Determine the [X, Y] coordinate at the center of the cell enclosing the given text.  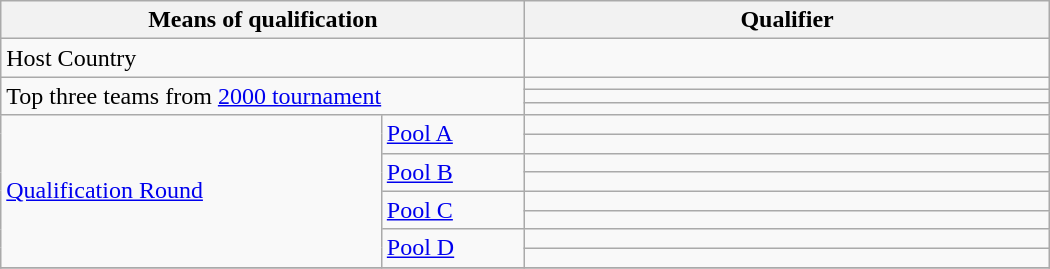
Pool C [453, 210]
Pool B [453, 172]
Host Country [263, 58]
Means of qualification [263, 20]
Qualifier [787, 20]
Pool A [453, 134]
Top three teams from 2000 tournament [263, 96]
Pool D [453, 248]
Qualification Round [192, 191]
